Determine the (X, Y) coordinate at the center of the cell enclosing the given text.  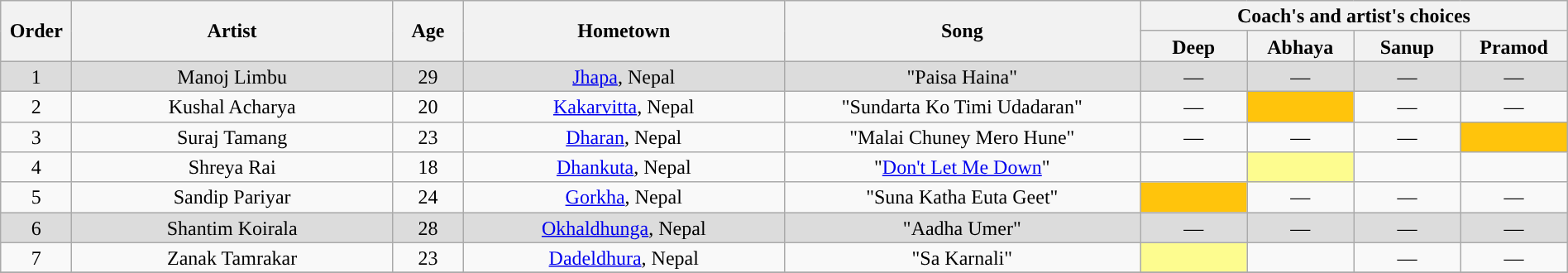
"Don't Let Me Down" (963, 167)
18 (428, 167)
Manoj Limbu (232, 76)
Gorkha, Nepal (624, 197)
Order (36, 31)
Kushal Acharya (232, 106)
"Suna Katha Euta Geet" (963, 197)
Shreya Rai (232, 167)
"Sundarta Ko Timi Udadaran" (963, 106)
4 (36, 167)
Sanup (1408, 46)
5 (36, 197)
Suraj Tamang (232, 137)
Dharan, Nepal (624, 137)
Song (963, 31)
"Paisa Haina" (963, 76)
29 (428, 76)
24 (428, 197)
Deep (1194, 46)
Dhankuta, Nepal (624, 167)
"Sa Karnali" (963, 258)
Pramod (1513, 46)
"Malai Chuney Mero Hune" (963, 137)
2 (36, 106)
3 (36, 137)
7 (36, 258)
Dadeldhura, Nepal (624, 258)
Hometown (624, 31)
Shantim Koirala (232, 228)
Sandip Pariyar (232, 197)
Abhaya (1300, 46)
20 (428, 106)
28 (428, 228)
6 (36, 228)
Zanak Tamrakar (232, 258)
Age (428, 31)
Okhaldhunga, Nepal (624, 228)
"Aadha Umer" (963, 228)
Kakarvitta, Nepal (624, 106)
Artist (232, 31)
Coach's and artist's choices (1355, 17)
1 (36, 76)
Jhapa, Nepal (624, 76)
